Search for the cell housing the specified text and yield its (x, y) center coordinate. 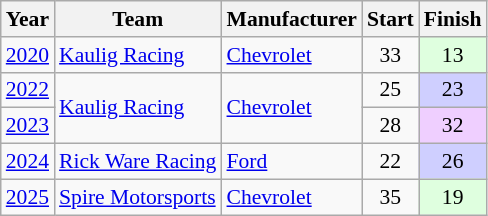
25 (390, 90)
Team (138, 19)
2025 (28, 197)
2024 (28, 162)
2020 (28, 55)
Spire Motorsports (138, 197)
Rick Ware Racing (138, 162)
23 (453, 90)
2022 (28, 90)
35 (390, 197)
28 (390, 126)
33 (390, 55)
Ford (291, 162)
Start (390, 19)
Manufacturer (291, 19)
22 (390, 162)
2023 (28, 126)
19 (453, 197)
Year (28, 19)
32 (453, 126)
26 (453, 162)
Finish (453, 19)
13 (453, 55)
